Identify which cell holds the provided text, then report its [X, Y] central coordinate. 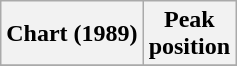
Peakposition [189, 34]
Chart (1989) [72, 34]
